Output the [X, Y] coordinate of the center of the cell containing the given text.  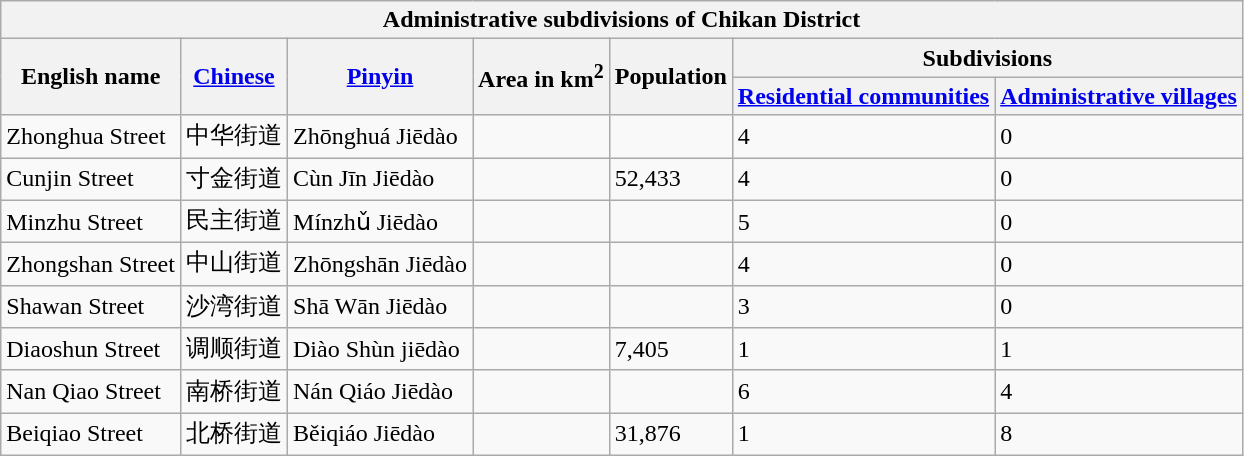
Shawan Street [91, 306]
8 [1119, 434]
中华街道 [234, 136]
Nan Qiao Street [91, 392]
寸金街道 [234, 180]
Administrative villages [1119, 96]
Beiqiao Street [91, 434]
5 [863, 222]
Zhonghua Street [91, 136]
Zhōnghuá Jiēdào [380, 136]
Nán Qiáo Jiēdào [380, 392]
沙湾街道 [234, 306]
Chinese [234, 77]
中山街道 [234, 264]
Subdivisions [987, 58]
Area in km2 [542, 77]
民主街道 [234, 222]
English name [91, 77]
调顺街道 [234, 350]
Pinyin [380, 77]
Residential communities [863, 96]
北桥街道 [234, 434]
Mínzhǔ Jiēdào [380, 222]
52,433 [670, 180]
3 [863, 306]
Zhongshan Street [91, 264]
Administrative subdivisions of Chikan District [622, 20]
Shā Wān Jiēdào [380, 306]
Běiqiáo Jiēdào [380, 434]
Cunjin Street [91, 180]
Diaoshun Street [91, 350]
Minzhu Street [91, 222]
Zhōngshān Jiēdào [380, 264]
南桥街道 [234, 392]
31,876 [670, 434]
Cùn Jīn Jiēdào [380, 180]
Population [670, 77]
Diào Shùn jiēdào [380, 350]
7,405 [670, 350]
6 [863, 392]
